Detect which cell encompasses the target text, then output its [X, Y] center coordinate. 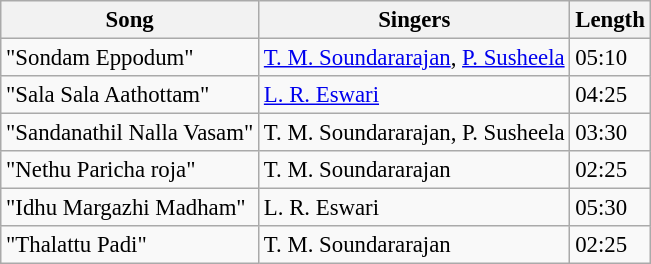
Song [130, 20]
Singers [414, 20]
"Sandanathil Nalla Vasam" [130, 133]
"Nethu Paricha roja" [130, 170]
04:25 [610, 95]
"Idhu Margazhi Madham" [130, 208]
"Sondam Eppodum" [130, 58]
05:10 [610, 58]
05:30 [610, 208]
03:30 [610, 133]
Length [610, 20]
"Thalattu Padi" [130, 245]
"Sala Sala Aathottam" [130, 95]
